Provide the [x, y] coordinate of the cell's center where the given text is located.  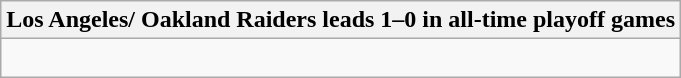
Los Angeles/ Oakland Raiders leads 1–0 in all-time playoff games [341, 20]
